Search for the cell housing the specified text and yield its [X, Y] center coordinate. 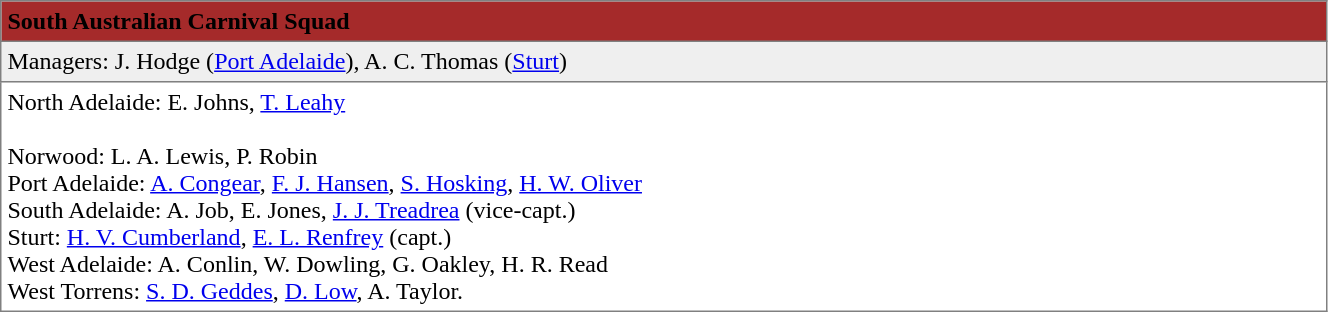
South Australian Carnival Squad [664, 21]
Managers: J. Hodge (Port Adelaide), A. C. Thomas (Sturt) [664, 61]
